Identify which cell holds the provided text, then report its (x, y) central coordinate. 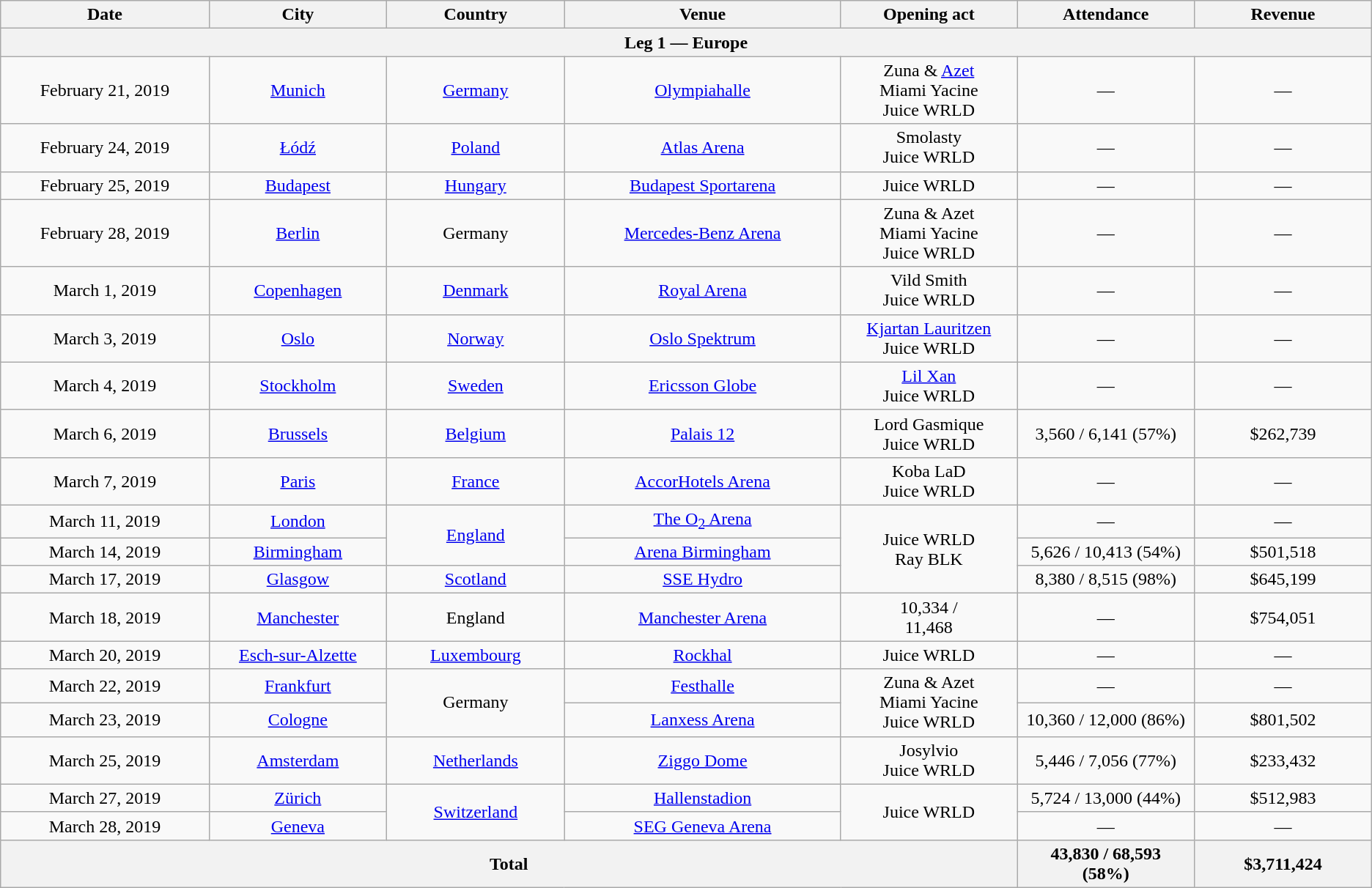
March 20, 2019 (105, 655)
43,830 / 68,593(58%) (1106, 863)
March 27, 2019 (105, 798)
March 4, 2019 (105, 385)
City (298, 15)
Scotland (476, 580)
$801,502 (1283, 719)
Esch-sur-Alzette (298, 655)
Belgium (476, 434)
March 6, 2019 (105, 434)
Atlas Arena (702, 148)
Oslo (298, 338)
Switzerland (476, 812)
Ziggo Dome (702, 761)
Revenue (1283, 15)
March 28, 2019 (105, 826)
5,446 / 7,056 (77%) (1106, 761)
SmolastyJuice WRLD (929, 148)
March 11, 2019 (105, 521)
Venue (702, 15)
Royal Arena (702, 290)
Total (509, 863)
March 25, 2019 (105, 761)
March 17, 2019 (105, 580)
Oslo Spektrum (702, 338)
JosylvioJuice WRLD (929, 761)
Stockholm (298, 385)
Brussels (298, 434)
Manchester Arena (702, 617)
Lanxess Arena (702, 719)
Festhalle (702, 686)
$262,739 (1283, 434)
Juice WRLDRay BLK (929, 549)
Łódź (298, 148)
8,380 / 8,515 (98%) (1106, 580)
Glasgow (298, 580)
March 7, 2019 (105, 481)
Paris (298, 481)
The O2 Arena (702, 521)
February 25, 2019 (105, 185)
Denmark (476, 290)
March 18, 2019 (105, 617)
$233,432 (1283, 761)
$754,051 (1283, 617)
Country (476, 15)
$3,711,424 (1283, 863)
Lil XanJuice WRLD (929, 385)
Netherlands (476, 761)
Norway (476, 338)
Koba LaDJuice WRLD (929, 481)
Hungary (476, 185)
Rockhal (702, 655)
Opening act (929, 15)
SEG Geneva Arena (702, 826)
Vild SmithJuice WRLD (929, 290)
February 28, 2019 (105, 233)
March 23, 2019 (105, 719)
Amsterdam (298, 761)
10,334 /11,468 (929, 617)
London (298, 521)
Ericsson Globe (702, 385)
Kjartan LauritzenJuice WRLD (929, 338)
5,626 / 10,413 (54%) (1106, 552)
Copenhagen (298, 290)
Luxembourg (476, 655)
Berlin (298, 233)
Budapest (298, 185)
Leg 1 — Europe (686, 42)
Hallenstadion (702, 798)
March 22, 2019 (105, 686)
SSE Hydro (702, 580)
Munich (298, 90)
Date (105, 15)
10,360 / 12,000 (86%) (1106, 719)
February 24, 2019 (105, 148)
March 1, 2019 (105, 290)
March 3, 2019 (105, 338)
Lord GasmiqueJuice WRLD (929, 434)
Geneva (298, 826)
$645,199 (1283, 580)
France (476, 481)
Arena Birmingham (702, 552)
Mercedes-Benz Arena (702, 233)
February 21, 2019 (105, 90)
Palais 12 (702, 434)
5,724 / 13,000 (44%) (1106, 798)
3,560 / 6,141 (57%) (1106, 434)
AccorHotels Arena (702, 481)
Budapest Sportarena (702, 185)
March 14, 2019 (105, 552)
Attendance (1106, 15)
Olympiahalle (702, 90)
Cologne (298, 719)
Poland (476, 148)
Sweden (476, 385)
Zürich (298, 798)
$512,983 (1283, 798)
Frankfurt (298, 686)
Birmingham (298, 552)
$501,518 (1283, 552)
Manchester (298, 617)
